Scan for the cell matching the given text and deliver its [x, y] coordinate at center. 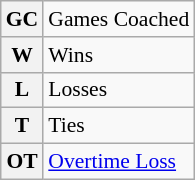
Overtime Loss [118, 162]
W [22, 55]
Wins [118, 55]
Ties [118, 126]
Games Coached [118, 19]
L [22, 90]
GC [22, 19]
T [22, 126]
Losses [118, 90]
OT [22, 162]
